Find where the given text appears and provide that cell's center as (x, y) coordinate. 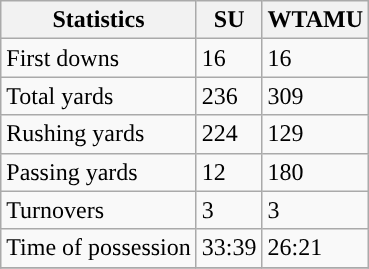
Passing yards (99, 172)
Rushing yards (99, 134)
224 (229, 134)
236 (229, 96)
33:39 (229, 248)
WTAMU (316, 20)
First downs (99, 58)
129 (316, 134)
12 (229, 172)
Time of possession (99, 248)
Turnovers (99, 210)
309 (316, 96)
Total yards (99, 96)
Statistics (99, 20)
SU (229, 20)
26:21 (316, 248)
180 (316, 172)
